Capture the cell that displays the provided text and extract its [x, y] central coordinate. 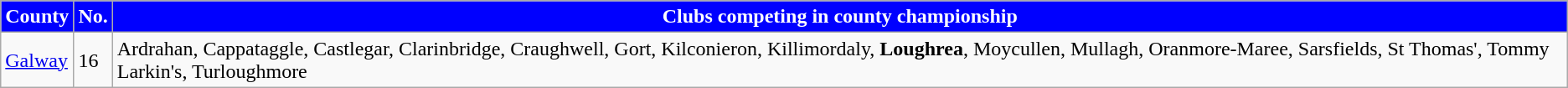
Galway [37, 60]
County [37, 17]
16 [93, 60]
Clubs competing in county championship [839, 17]
No. [93, 17]
